Return (X, Y) of the center of cell containing provided text 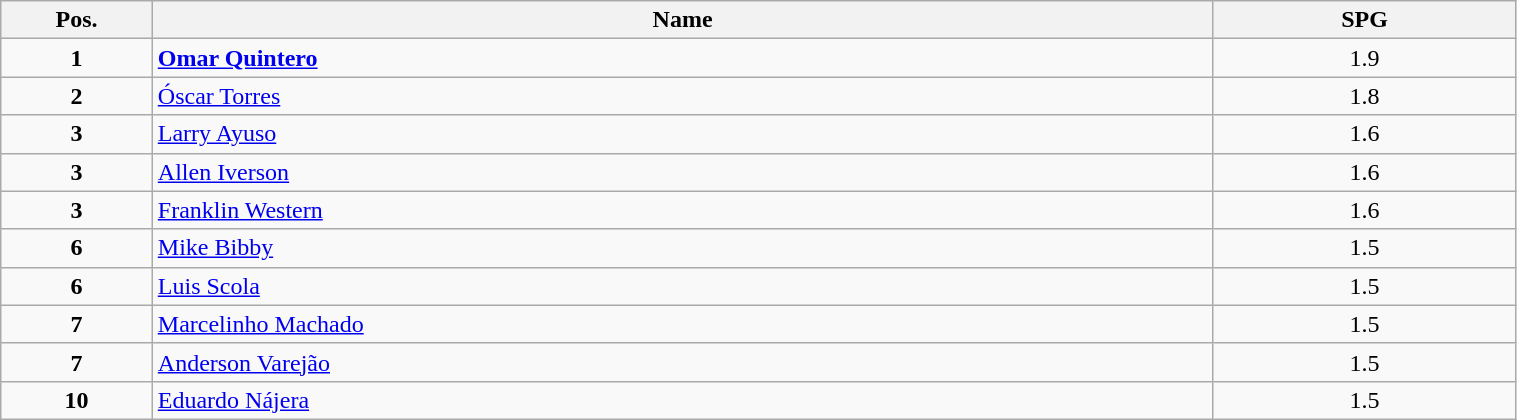
Pos. (77, 20)
Luis Scola (682, 286)
1.9 (1364, 58)
Marcelinho Machado (682, 324)
Anderson Varejão (682, 362)
Larry Ayuso (682, 134)
Name (682, 20)
1.8 (1364, 96)
Franklin Western (682, 210)
Omar Quintero (682, 58)
Mike Bibby (682, 248)
Eduardo Nájera (682, 400)
10 (77, 400)
1 (77, 58)
Óscar Torres (682, 96)
2 (77, 96)
SPG (1364, 20)
Allen Iverson (682, 172)
